Determine the (x, y) coordinate at the center of the cell enclosing the given text.  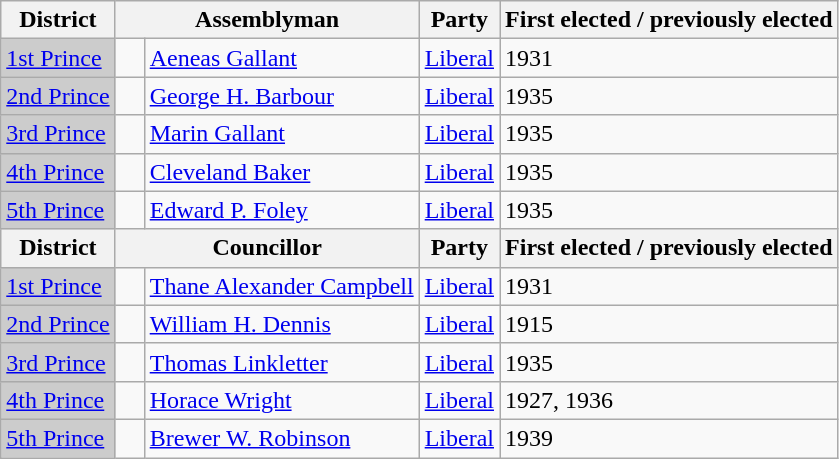
Thomas Linkletter (282, 362)
Thane Alexander Campbell (282, 286)
Brewer W. Robinson (282, 438)
William H. Dennis (282, 324)
Councillor (267, 248)
Cleveland Baker (282, 172)
1915 (670, 324)
George H. Barbour (282, 96)
Edward P. Foley (282, 210)
Assemblyman (267, 20)
Aeneas Gallant (282, 58)
Marin Gallant (282, 134)
Horace Wright (282, 400)
1939 (670, 438)
1927, 1936 (670, 400)
